Find where the given text appears and provide that cell's center as [x, y] coordinate. 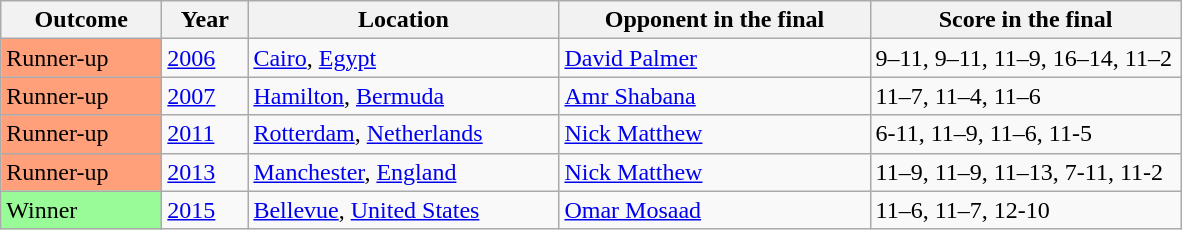
2006 [205, 58]
2007 [205, 96]
Winner [82, 210]
6-11, 11–9, 11–6, 11-5 [1026, 134]
Amr Shabana [714, 96]
Opponent in the final [714, 20]
2013 [205, 172]
2011 [205, 134]
9–11, 9–11, 11–9, 16–14, 11–2 [1026, 58]
Manchester, England [404, 172]
11–9, 11–9, 11–13, 7-11, 11-2 [1026, 172]
Cairo, Egypt [404, 58]
2015 [205, 210]
Rotterdam, Netherlands [404, 134]
Bellevue, United States [404, 210]
11–7, 11–4, 11–6 [1026, 96]
11–6, 11–7, 12-10 [1026, 210]
David Palmer [714, 58]
Year [205, 20]
Location [404, 20]
Outcome [82, 20]
Score in the final [1026, 20]
Omar Mosaad [714, 210]
Hamilton, Bermuda [404, 96]
